Search for the cell housing the specified text and yield its (X, Y) center coordinate. 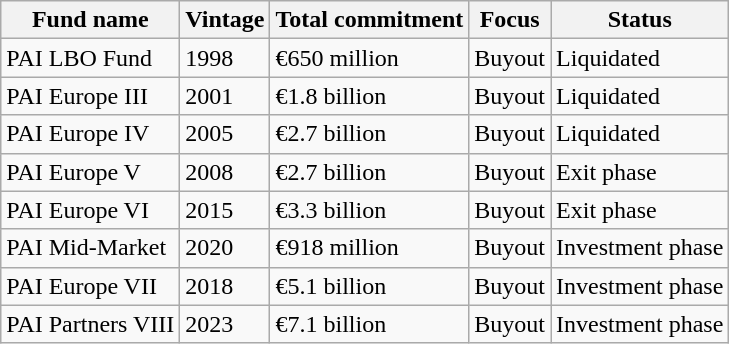
€918 million (370, 248)
PAI Europe V (90, 172)
2015 (225, 210)
1998 (225, 58)
2005 (225, 134)
PAI Europe VII (90, 286)
Total commitment (370, 20)
PAI Partners VIII (90, 324)
Fund name (90, 20)
Vintage (225, 20)
€7.1 billion (370, 324)
PAI LBO Fund (90, 58)
Status (640, 20)
€650 million (370, 58)
2020 (225, 248)
2018 (225, 286)
€3.3 billion (370, 210)
€5.1 billion (370, 286)
2001 (225, 96)
2023 (225, 324)
Focus (510, 20)
PAI Mid-Market (90, 248)
€1.8 billion (370, 96)
2008 (225, 172)
PAI Europe IV (90, 134)
PAI Europe III (90, 96)
PAI Europe VI (90, 210)
